Pinpoint the cell where the given text exists, returning its [X, Y] midpoint coordinate. 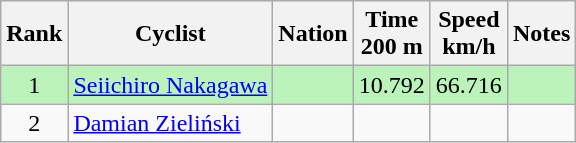
Damian Zieliński [170, 123]
Speedkm/h [468, 34]
Cyclist [170, 34]
Rank [34, 34]
1 [34, 85]
Seiichiro Nakagawa [170, 85]
66.716 [468, 85]
Time200 m [392, 34]
10.792 [392, 85]
Nation [313, 34]
Notes [541, 34]
2 [34, 123]
